Scan for the cell matching the given text and deliver its [x, y] coordinate at center. 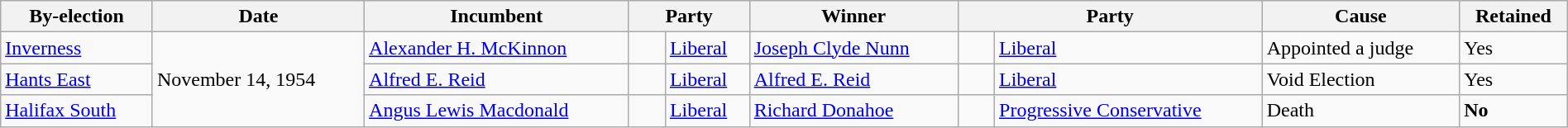
Alexander H. McKinnon [496, 48]
Hants East [77, 79]
No [1513, 111]
Appointed a judge [1360, 48]
Incumbent [496, 17]
November 14, 1954 [258, 79]
Void Election [1360, 79]
By-election [77, 17]
Retained [1513, 17]
Date [258, 17]
Joseph Clyde Nunn [853, 48]
Progressive Conservative [1129, 111]
Inverness [77, 48]
Angus Lewis Macdonald [496, 111]
Richard Donahoe [853, 111]
Winner [853, 17]
Death [1360, 111]
Halifax South [77, 111]
Cause [1360, 17]
